Provide the [x, y] coordinate of the cell's center where the given text is located.  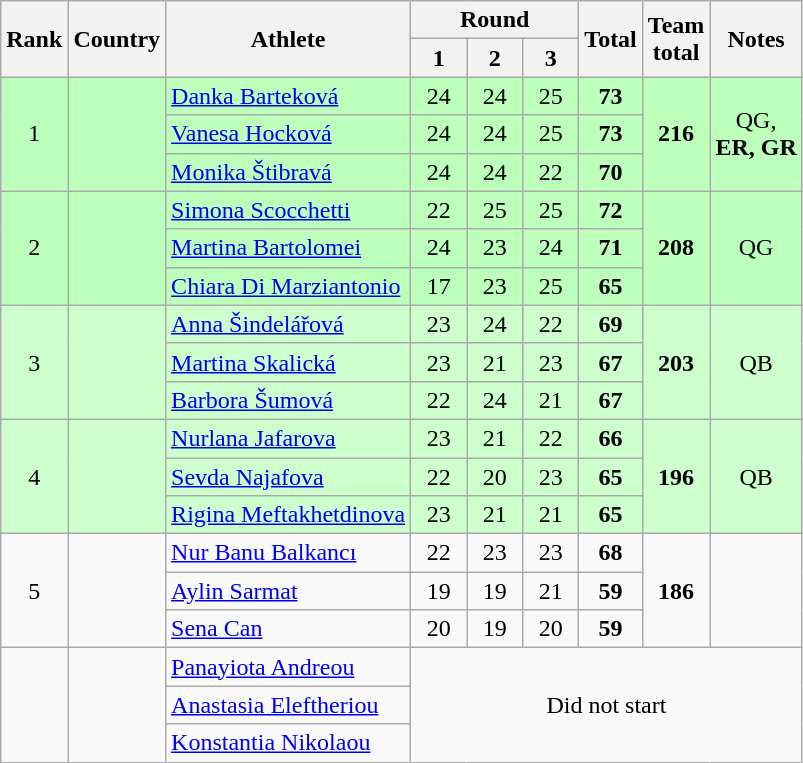
68 [611, 553]
Country [117, 39]
Chiara Di Marziantonio [288, 286]
Total [611, 39]
Athlete [288, 39]
Anna Šindelářová [288, 324]
66 [611, 438]
Panayiota Andreou [288, 667]
Martina Bartolomei [288, 248]
Konstantia Nikolaou [288, 743]
17 [439, 286]
QG [756, 248]
69 [611, 324]
4 [34, 476]
Sevda Najafova [288, 477]
Rank [34, 39]
Anastasia Eleftheriou [288, 705]
Round [495, 20]
Monika Štibravá [288, 172]
Simona Scocchetti [288, 210]
Notes [756, 39]
71 [611, 248]
Nur Banu Balkancı [288, 553]
72 [611, 210]
Aylin Sarmat [288, 591]
Danka Barteková [288, 96]
Martina Skalická [288, 362]
208 [676, 248]
QG,ER, GR [756, 134]
Barbora Šumová [288, 400]
196 [676, 476]
Sena Can [288, 629]
Did not start [607, 705]
203 [676, 362]
5 [34, 591]
186 [676, 591]
Rigina Meftakhetdinova [288, 515]
Nurlana Jafarova [288, 438]
Vanesa Hocková [288, 134]
Teamtotal [676, 39]
216 [676, 134]
70 [611, 172]
